Determine the [X, Y] coordinate at the center of the cell enclosing the given text.  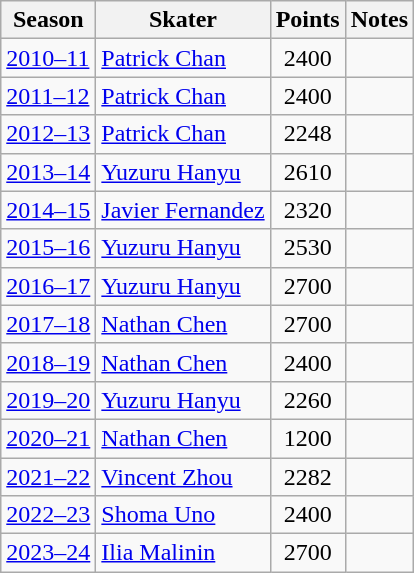
Javier Fernandez [183, 210]
2020–21 [48, 438]
Ilia Malinin [183, 553]
2016–17 [48, 286]
2015–16 [48, 248]
Notes [379, 20]
2017–18 [48, 324]
2530 [308, 248]
Points [308, 20]
2320 [308, 210]
2248 [308, 134]
2010–11 [48, 58]
2021–22 [48, 477]
Vincent Zhou [183, 477]
2011–12 [48, 96]
1200 [308, 438]
2018–19 [48, 362]
2013–14 [48, 172]
Season [48, 20]
2023–24 [48, 553]
2022–23 [48, 515]
2012–13 [48, 134]
2260 [308, 400]
Shoma Uno [183, 515]
2019–20 [48, 400]
Skater [183, 20]
2282 [308, 477]
2014–15 [48, 210]
2610 [308, 172]
